Provide the [X, Y] coordinate of the cell's center where the given text is located.  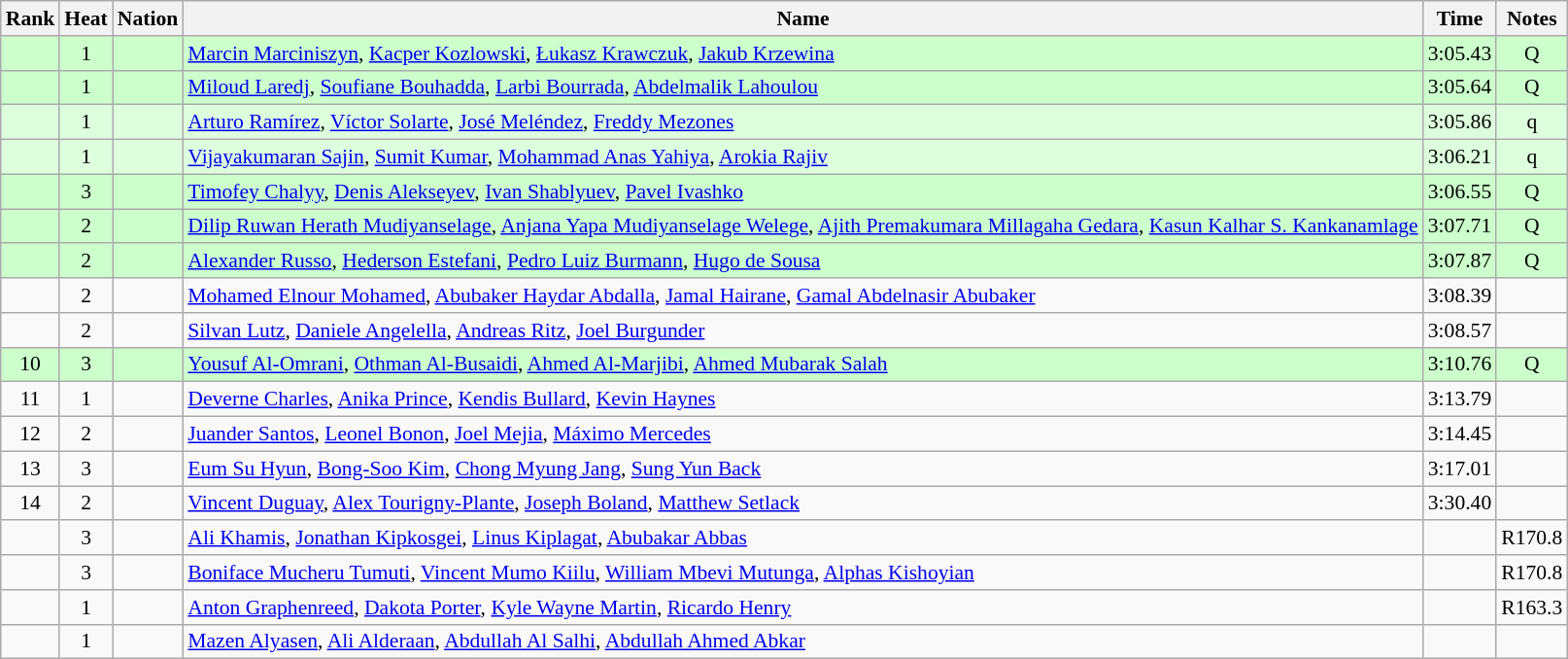
Arturo Ramírez, Víctor Solarte, José Meléndez, Freddy Mezones [802, 122]
3:07.87 [1459, 261]
Vincent Duguay, Alex Tourigny-Plante, Joseph Boland, Matthew Setlack [802, 503]
Boniface Mucheru Tumuti, Vincent Mumo Kiilu, William Mbevi Mutunga, Alphas Kishoyian [802, 572]
Mazen Alyasen, Ali Alderaan, Abdullah Al Salhi, Abdullah Ahmed Abkar [802, 642]
Yousuf Al-Omrani, Othman Al-Busaidi, Ahmed Al-Marjibi, Ahmed Mubarak Salah [802, 364]
Eum Su Hyun, Bong-Soo Kim, Chong Myung Jang, Sung Yun Back [802, 468]
Mohamed Elnour Mohamed, Abubaker Haydar Abdalla, Jamal Hairane, Gamal Abdelnasir Abubaker [802, 295]
Miloud Laredj, Soufiane Bouhadda, Larbi Bourrada, Abdelmalik Lahoulou [802, 87]
Name [802, 18]
Time [1459, 18]
14 [31, 503]
12 [31, 434]
Marcin Marciniszyn, Kacper Kozlowski, Łukasz Krawczuk, Jakub Krzewina [802, 53]
3:08.57 [1459, 330]
Heat [85, 18]
3:05.86 [1459, 122]
3:06.55 [1459, 191]
3:17.01 [1459, 468]
Rank [31, 18]
3:14.45 [1459, 434]
Nation [148, 18]
Ali Khamis, Jonathan Kipkosgei, Linus Kiplagat, Abubakar Abbas [802, 538]
3:08.39 [1459, 295]
Deverne Charles, Anika Prince, Kendis Bullard, Kevin Haynes [802, 399]
Notes [1531, 18]
10 [31, 364]
11 [31, 399]
3:07.71 [1459, 226]
13 [31, 468]
3:05.43 [1459, 53]
3:06.21 [1459, 157]
Vijayakumaran Sajin, Sumit Kumar, Mohammad Anas Yahiya, Arokia Rajiv [802, 157]
Alexander Russo, Hederson Estefani, Pedro Luiz Burmann, Hugo de Sousa [802, 261]
3:05.64 [1459, 87]
Silvan Lutz, Daniele Angelella, Andreas Ritz, Joel Burgunder [802, 330]
Dilip Ruwan Herath Mudiyanselage, Anjana Yapa Mudiyanselage Welege, Ajith Premakumara Millagaha Gedara, Kasun Kalhar S. Kankanamlage [802, 226]
Juander Santos, Leonel Bonon, Joel Mejia, Máximo Mercedes [802, 434]
3:30.40 [1459, 503]
3:10.76 [1459, 364]
Timofey Chalyy, Denis Alekseyev, Ivan Shablyuev, Pavel Ivashko [802, 191]
R163.3 [1531, 607]
Anton Graphenreed, Dakota Porter, Kyle Wayne Martin, Ricardo Henry [802, 607]
3:13.79 [1459, 399]
